For the text-containing cell, return its midpoint in [X, Y] coordinate format. 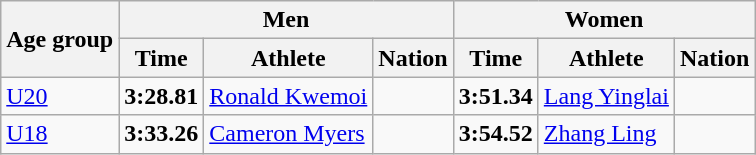
Age group [60, 39]
Women [604, 20]
U20 [60, 96]
Cameron Myers [288, 134]
Lang Yinglai [606, 96]
Men [286, 20]
3:28.81 [162, 96]
3:51.34 [496, 96]
U18 [60, 134]
Zhang Ling [606, 134]
3:33.26 [162, 134]
3:54.52 [496, 134]
Ronald Kwemoi [288, 96]
